Extract the (X, Y) coordinate from the center of the cell holding the provided text.  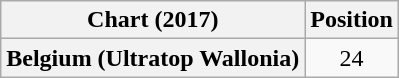
Position (352, 20)
Chart (2017) (153, 20)
24 (352, 58)
Belgium (Ultratop Wallonia) (153, 58)
